From the cell containing the given text, extract its center point as (X, Y) coordinate. 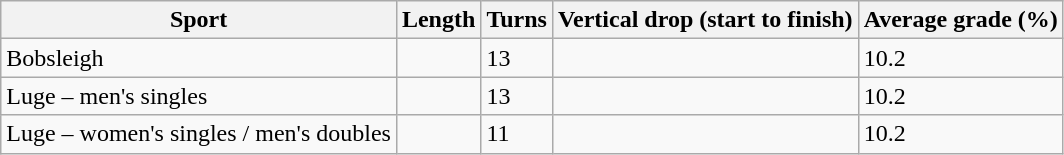
Vertical drop (start to finish) (705, 20)
Sport (199, 20)
Luge – men's singles (199, 96)
Luge – women's singles / men's doubles (199, 134)
Bobsleigh (199, 58)
Length (438, 20)
11 (517, 134)
Average grade (%) (960, 20)
Turns (517, 20)
